Locate the cell with the specified text and output its (x, y) center coordinate. 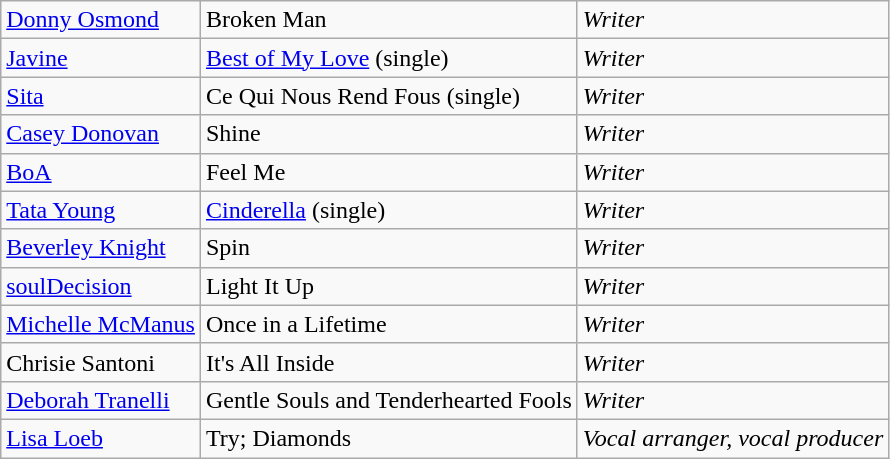
Beverley Knight (101, 248)
It's All Inside (388, 362)
Ce Qui Nous Rend Fous (single) (388, 96)
Try; Diamonds (388, 438)
BoA (101, 172)
Sita (101, 96)
Shine (388, 134)
Gentle Souls and Tenderhearted Fools (388, 400)
Broken Man (388, 20)
Vocal arranger, vocal producer (732, 438)
Michelle McManus (101, 324)
Deborah Tranelli (101, 400)
Casey Donovan (101, 134)
Best of My Love (single) (388, 58)
Light It Up (388, 286)
Cinderella (single) (388, 210)
soulDecision (101, 286)
Feel Me (388, 172)
Tata Young (101, 210)
Lisa Loeb (101, 438)
Once in a Lifetime (388, 324)
Spin (388, 248)
Javine (101, 58)
Donny Osmond (101, 20)
Chrisie Santoni (101, 362)
